For the text-containing cell, return its midpoint in [X, Y] coordinate format. 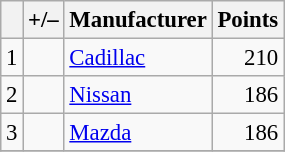
Cadillac [138, 58]
2 [12, 95]
+/– [44, 20]
Mazda [138, 133]
210 [248, 58]
1 [12, 58]
3 [12, 133]
Nissan [138, 95]
Points [248, 20]
Manufacturer [138, 20]
